Capture the cell that displays the provided text and extract its (x, y) central coordinate. 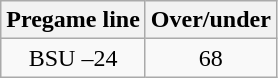
Over/under (210, 20)
BSU –24 (74, 58)
68 (210, 58)
Pregame line (74, 20)
